Find where the given text appears and provide that cell's center as [x, y] coordinate. 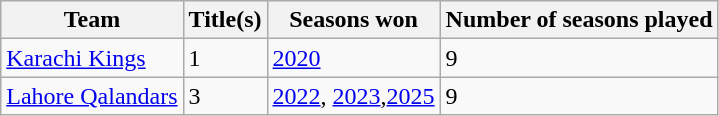
1 [225, 58]
2022, 2023,2025 [354, 96]
Karachi Kings [92, 58]
2020 [354, 58]
Lahore Qalandars [92, 96]
Number of seasons played [579, 20]
3 [225, 96]
Seasons won [354, 20]
Team [92, 20]
Title(s) [225, 20]
